Extract the (x, y) coordinate from the center of the cell holding the provided text.  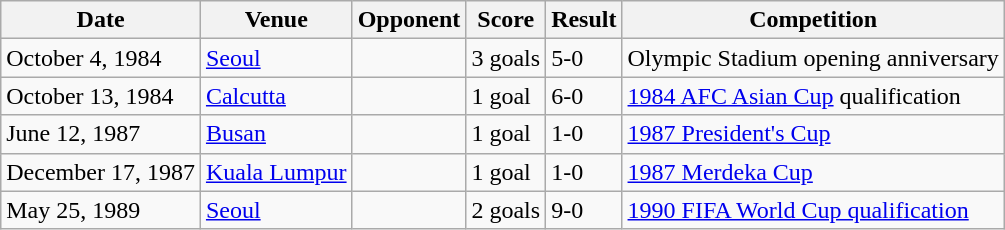
Opponent (409, 20)
1990 FIFA World Cup qualification (813, 210)
9-0 (584, 210)
6-0 (584, 96)
5-0 (584, 58)
1984 AFC Asian Cup qualification (813, 96)
Kuala Lumpur (276, 172)
Calcutta (276, 96)
1987 Merdeka Cup (813, 172)
1987 President's Cup (813, 134)
Busan (276, 134)
Venue (276, 20)
Date (101, 20)
October 13, 1984 (101, 96)
Score (506, 20)
2 goals (506, 210)
3 goals (506, 58)
Result (584, 20)
Competition (813, 20)
June 12, 1987 (101, 134)
Olympic Stadium opening anniversary (813, 58)
May 25, 1989 (101, 210)
December 17, 1987 (101, 172)
October 4, 1984 (101, 58)
